Scan for the cell matching the given text and deliver its [X, Y] coordinate at center. 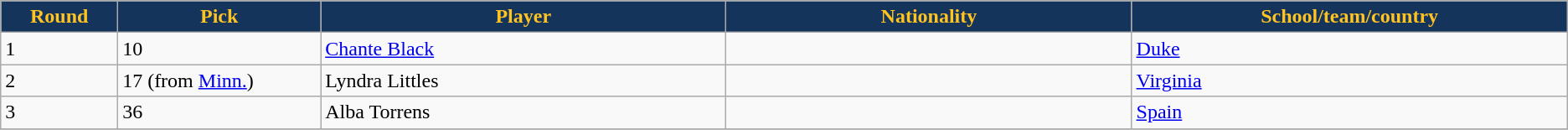
Duke [1349, 49]
Spain [1349, 112]
17 (from Minn.) [219, 81]
School/team/country [1349, 17]
Alba Torrens [524, 112]
10 [219, 49]
Player [524, 17]
Virginia [1349, 81]
36 [219, 112]
Round [59, 17]
2 [59, 81]
Lyndra Littles [524, 81]
1 [59, 49]
3 [59, 112]
Nationality [929, 17]
Pick [219, 17]
Chante Black [524, 49]
